Detect which cell encompasses the target text, then output its (x, y) center coordinate. 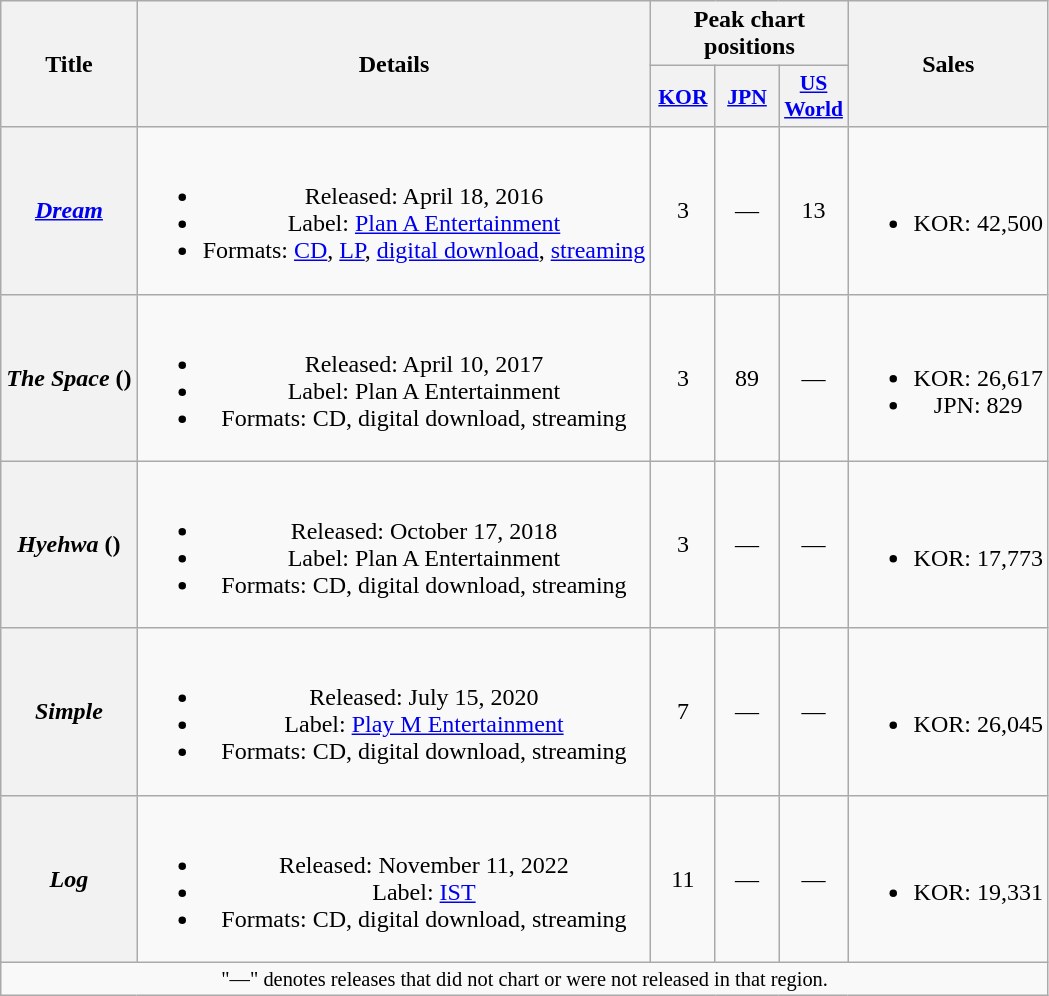
Title (69, 64)
Released: November 11, 2022Label: ISTFormats: CD, digital download, streaming (394, 878)
7 (683, 712)
KOR: 17,773 (948, 544)
11 (683, 878)
89 (747, 378)
JPN (747, 96)
"—" denotes releases that did not chart or were not released in that region. (525, 979)
Released: April 18, 2016Label: Plan A EntertainmentFormats: CD, LP, digital download, streaming (394, 210)
KOR: 26,045 (948, 712)
Released: July 15, 2020Label: Play M EntertainmentFormats: CD, digital download, streaming (394, 712)
Released: April 10, 2017Label: Plan A EntertainmentFormats: CD, digital download, streaming (394, 378)
Peak chart positions (750, 34)
KOR: 26,617JPN: 829 (948, 378)
The Space () (69, 378)
KOR: 42,500 (948, 210)
KOR (683, 96)
Hyehwa () (69, 544)
KOR: 19,331 (948, 878)
USWorld (814, 96)
Simple (69, 712)
Log (69, 878)
Released: October 17, 2018Label: Plan A EntertainmentFormats: CD, digital download, streaming (394, 544)
Details (394, 64)
Sales (948, 64)
13 (814, 210)
Dream (69, 210)
